Return the [x, y] coordinate for the center point of the cell that contains the specified text.  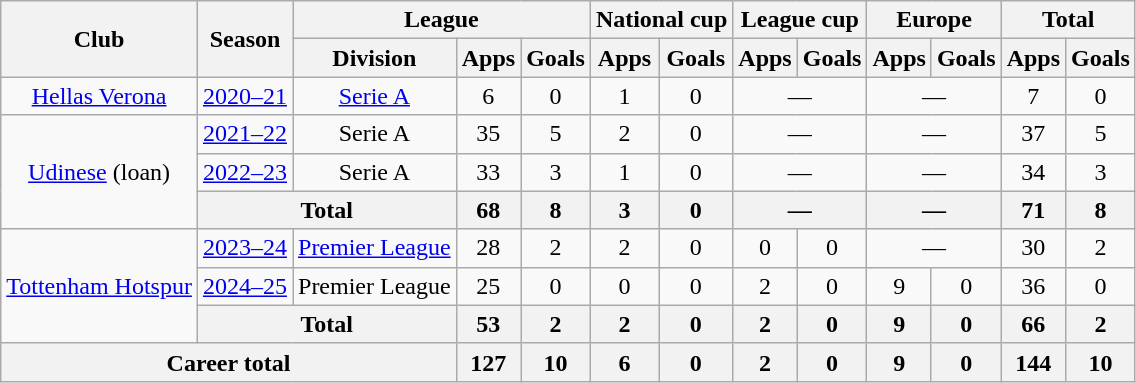
34 [1033, 172]
35 [488, 134]
National cup [661, 20]
25 [488, 286]
53 [488, 324]
Europe [934, 20]
30 [1033, 248]
Division [374, 58]
2020–21 [244, 96]
144 [1033, 362]
2023–24 [244, 248]
68 [488, 210]
Tottenham Hotspur [100, 286]
127 [488, 362]
71 [1033, 210]
2024–25 [244, 286]
Career total [228, 362]
Udinese (loan) [100, 172]
2021–22 [244, 134]
37 [1033, 134]
Season [244, 39]
2022–23 [244, 172]
28 [488, 248]
Club [100, 39]
League cup [800, 20]
7 [1033, 96]
33 [488, 172]
36 [1033, 286]
Hellas Verona [100, 96]
League [441, 20]
66 [1033, 324]
